Identify which cell holds the provided text, then report its (X, Y) central coordinate. 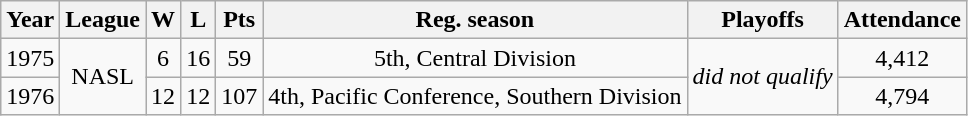
Playoffs (762, 20)
Reg. season (475, 20)
did not qualify (762, 77)
League (103, 20)
107 (240, 96)
NASL (103, 77)
1975 (30, 58)
W (164, 20)
4,794 (902, 96)
1976 (30, 96)
Year (30, 20)
59 (240, 58)
5th, Central Division (475, 58)
6 (164, 58)
4,412 (902, 58)
Pts (240, 20)
16 (198, 58)
Attendance (902, 20)
L (198, 20)
4th, Pacific Conference, Southern Division (475, 96)
